Determine the (x, y) coordinate at the center of the cell enclosing the given text.  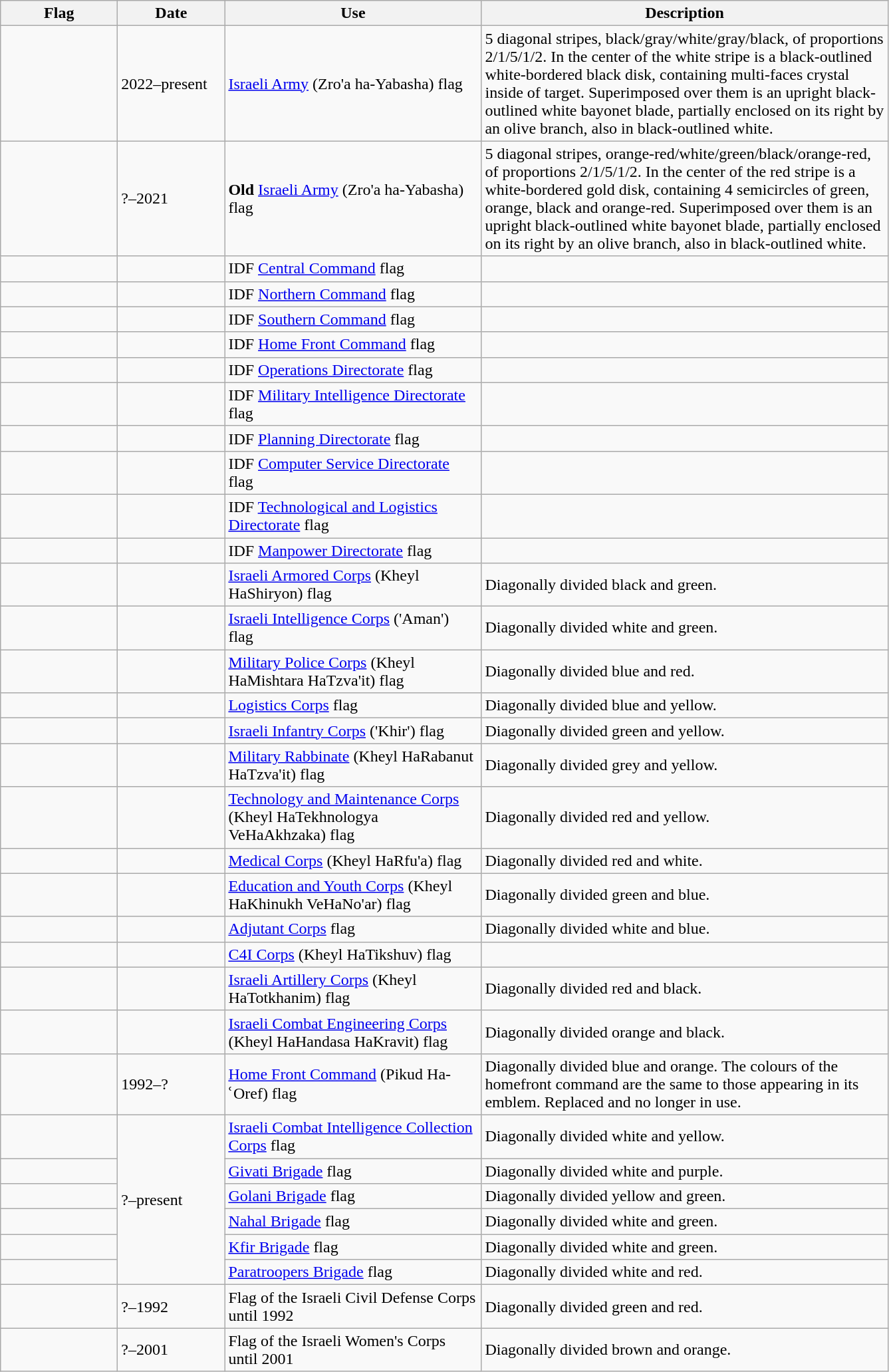
Logistics Corps flag (353, 706)
C4I Corps (Kheyl HaTikshuv) flag (353, 954)
Adjutant Corps flag (353, 929)
Diagonally divided green and blue. (685, 895)
Military Police Corps (Kheyl HaMishtara HaTzva'it) flag (353, 672)
Old Israeli Army (Zro'a ha-Yabasha) flag (353, 198)
?–2021 (172, 198)
?–1992 (172, 1306)
IDF Planning Directorate flag (353, 438)
?–present (172, 1200)
Diagonally divided white and purple. (685, 1171)
Diagonally divided yellow and green. (685, 1196)
IDF Southern Command flag (353, 319)
Flag of the Israeli Civil Defense Corps until 1992 (353, 1306)
IDF Home Front Command flag (353, 344)
Israeli Artillery Corps (Kheyl HaTotkhanim) flag (353, 988)
Diagonally divided blue and yellow. (685, 706)
Diagonally divided blue and red. (685, 672)
Diagonally divided red and yellow. (685, 817)
Diagonally divided white and red. (685, 1272)
Israeli Army (Zro'a ha-Yabasha) flag (353, 84)
Diagonally divided green and red. (685, 1306)
Military Rabbinate (Kheyl HaRabanut HaTzva'it) flag (353, 765)
Paratroopers Brigade flag (353, 1272)
Diagonally divided white and yellow. (685, 1136)
IDF Central Command flag (353, 269)
IDF Technological and Logistics Directorate flag (353, 516)
Israeli Combat Intelligence Collection Corps flag (353, 1136)
Education and Youth Corps (Kheyl HaKhinukh VeHaNo'ar) flag (353, 895)
1992–? (172, 1084)
Flag (59, 13)
Home Front Command (Pikud Ha-ʿOref) flag (353, 1084)
Flag of the Israeli Women's Corps until 2001 (353, 1350)
2022–present (172, 84)
Diagonally divided green and yellow. (685, 731)
Diagonally divided white and blue. (685, 929)
Diagonally divided red and white. (685, 861)
Date (172, 13)
IDF Northern Command flag (353, 294)
Israeli Infantry Corps ('Khir') flag (353, 731)
Diagonally divided grey and yellow. (685, 765)
Israeli Armored Corps (Kheyl HaShiryon) flag (353, 585)
Diagonally divided black and green. (685, 585)
Kfir Brigade flag (353, 1247)
Use (353, 13)
Diagonally divided red and black. (685, 988)
Givati Brigade flag (353, 1171)
Technology and Maintenance Corps (Kheyl HaTekhnologya VeHaAkhzaka) flag (353, 817)
Israeli Combat Engineering Corps (Kheyl HaHandasa HaKravit) flag (353, 1032)
Description (685, 13)
IDF Operations Directorate flag (353, 370)
IDF Military Intelligence Directorate flag (353, 404)
Israeli Intelligence Corps ('Aman') flag (353, 628)
Nahal Brigade flag (353, 1222)
IDF Computer Service Directorate flag (353, 472)
Diagonally divided orange and black. (685, 1032)
Diagonally divided brown and orange. (685, 1350)
Medical Corps (Kheyl HaRfu'a) flag (353, 861)
IDF Manpower Directorate flag (353, 550)
?–2001 (172, 1350)
Golani Brigade flag (353, 1196)
